For the text-containing cell, return its midpoint in [x, y] coordinate format. 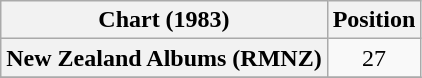
27 [374, 58]
New Zealand Albums (RMNZ) [164, 58]
Position [374, 20]
Chart (1983) [164, 20]
